From the cell containing the given text, extract its center point as [x, y] coordinate. 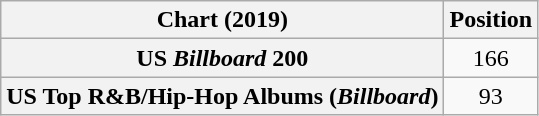
US Billboard 200 [222, 58]
Chart (2019) [222, 20]
166 [491, 58]
Position [491, 20]
93 [491, 96]
US Top R&B/Hip-Hop Albums (Billboard) [222, 96]
